Capture the cell that displays the provided text and extract its [x, y] central coordinate. 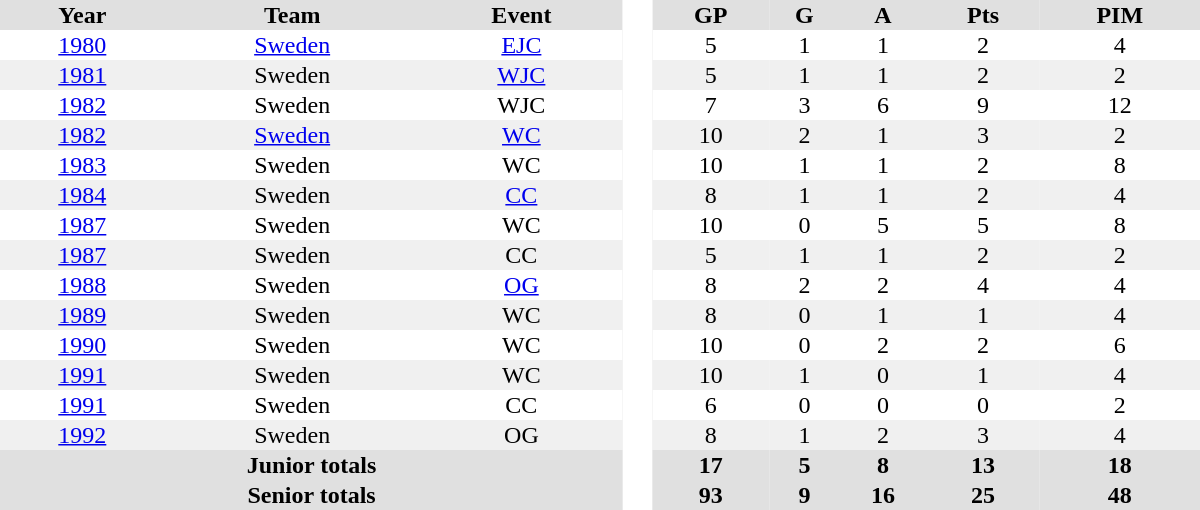
Team [292, 15]
13 [984, 465]
1981 [82, 75]
1989 [82, 315]
EJC [522, 45]
Junior totals [312, 465]
Pts [984, 15]
1980 [82, 45]
A [882, 15]
PIM [1120, 15]
Event [522, 15]
25 [984, 495]
18 [1120, 465]
48 [1120, 495]
Year [82, 15]
1988 [82, 285]
GP [710, 15]
12 [1120, 105]
1990 [82, 345]
16 [882, 495]
G [804, 15]
93 [710, 495]
1992 [82, 435]
7 [710, 105]
1984 [82, 195]
1983 [82, 165]
Senior totals [312, 495]
17 [710, 465]
